From the cell containing the given text, extract its center point as [X, Y] coordinate. 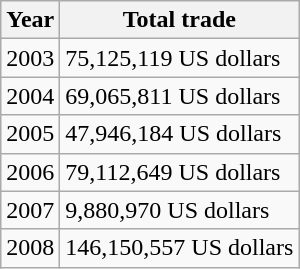
Total trade [180, 20]
2003 [30, 58]
47,946,184 US dollars [180, 134]
79,112,649 US dollars [180, 172]
2008 [30, 248]
2007 [30, 210]
2006 [30, 172]
9,880,970 US dollars [180, 210]
2005 [30, 134]
Year [30, 20]
146,150,557 US dollars [180, 248]
69,065,811 US dollars [180, 96]
2004 [30, 96]
75,125,119 US dollars [180, 58]
